Locate the cell with the specified text and output its [x, y] center coordinate. 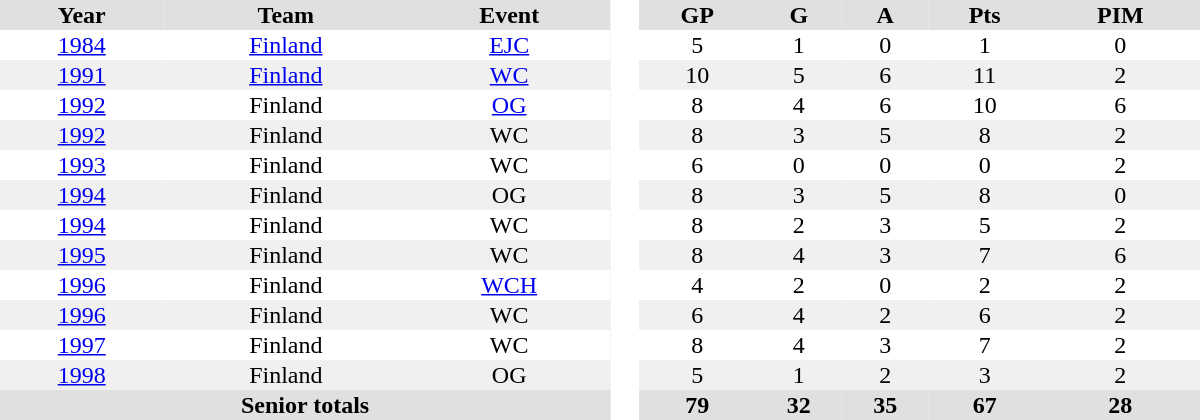
11 [985, 75]
1993 [82, 165]
Pts [985, 15]
32 [798, 405]
35 [886, 405]
WCH [509, 285]
GP [697, 15]
Year [82, 15]
Senior totals [305, 405]
1995 [82, 255]
67 [985, 405]
A [886, 15]
G [798, 15]
EJC [509, 45]
PIM [1120, 15]
28 [1120, 405]
1984 [82, 45]
1997 [82, 345]
Team [286, 15]
1991 [82, 75]
79 [697, 405]
Event [509, 15]
1998 [82, 375]
